Pinpoint the cell where the given text exists, returning its [x, y] midpoint coordinate. 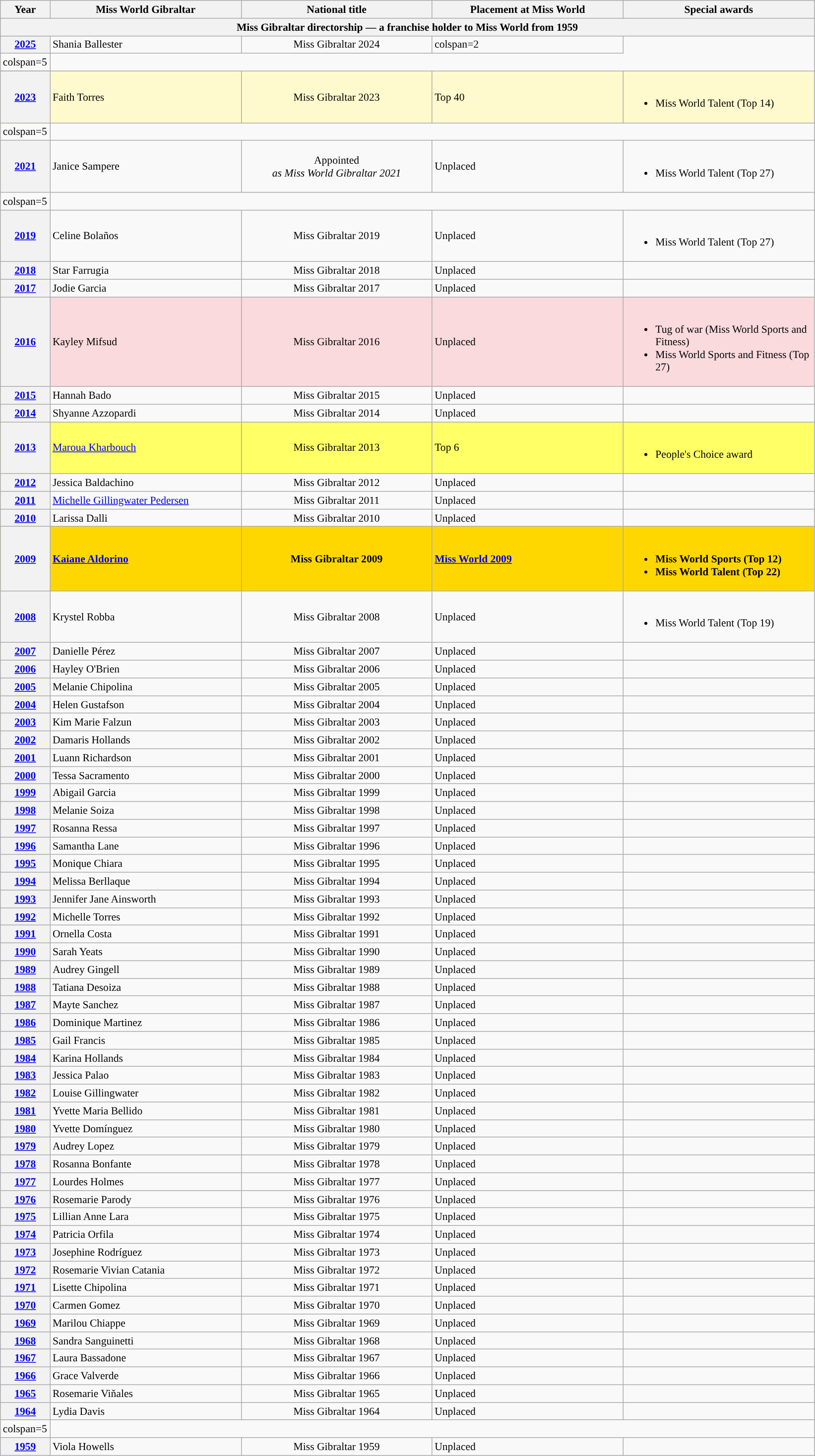
Miss Gibraltar 2024 [336, 45]
Shyanne Azzopardi [146, 413]
2002 [25, 740]
Viola Howells [146, 1447]
Miss Gibraltar 1975 [336, 1217]
1966 [25, 1376]
Lourdes Holmes [146, 1182]
1968 [25, 1341]
Miss Gibraltar 2011 [336, 500]
1987 [25, 1005]
Audrey Lopez [146, 1147]
Special awards [718, 9]
Yvette Domínguez [146, 1129]
1975 [25, 1217]
2017 [25, 288]
Jessica Palao [146, 1076]
Maroua Kharbouch [146, 448]
Celine Bolaños [146, 236]
Miss Gibraltar 1979 [336, 1147]
2000 [25, 776]
Placement at Miss World [528, 9]
Miss Gibraltar 1970 [336, 1305]
Miss Gibraltar 1985 [336, 1040]
1959 [25, 1447]
Miss Gibraltar 2012 [336, 483]
1980 [25, 1129]
Miss Gibraltar 2002 [336, 740]
Miss Gibraltar 1978 [336, 1164]
1988 [25, 987]
Patricia Orfila [146, 1235]
Miss Gibraltar 1977 [336, 1182]
Miss Gibraltar 2009 [336, 559]
Jodie Garcia [146, 288]
1976 [25, 1200]
Samantha Lane [146, 846]
Miss World Gibraltar [146, 9]
Lillian Anne Lara [146, 1217]
Miss Gibraltar 2007 [336, 652]
National title [336, 9]
1979 [25, 1147]
Melanie Soiza [146, 811]
Miss Gibraltar 2000 [336, 776]
Miss Gibraltar 1987 [336, 1005]
1967 [25, 1358]
Top 40 [528, 97]
2025 [25, 45]
Miss Gibraltar 1998 [336, 811]
Sandra Sanguinetti [146, 1341]
1994 [25, 881]
2014 [25, 413]
Melissa Berllaque [146, 881]
Shania Ballester [146, 45]
Grace Valverde [146, 1376]
Gail Francis [146, 1040]
Miss Gibraltar 1991 [336, 934]
1998 [25, 811]
1995 [25, 864]
Miss Gibraltar 1973 [336, 1253]
Krystel Robba [146, 617]
Miss Gibraltar 1988 [336, 987]
Miss Gibraltar 2013 [336, 448]
Miss Gibraltar 2003 [336, 723]
2003 [25, 723]
Rosemarie Viňales [146, 1394]
2012 [25, 483]
Miss Gibraltar 2015 [336, 396]
Miss Gibraltar 2006 [336, 669]
Marilou Chiappe [146, 1323]
Tessa Sacramento [146, 776]
Kim Marie Falzun [146, 723]
Miss Gibraltar 1999 [336, 793]
Michelle Gillingwater Pedersen [146, 500]
Melanie Chipolina [146, 687]
1999 [25, 793]
Miss Gibraltar 1996 [336, 846]
1978 [25, 1164]
2007 [25, 652]
Miss Gibraltar 1986 [336, 1023]
1992 [25, 917]
2011 [25, 500]
1970 [25, 1305]
1972 [25, 1270]
2015 [25, 396]
Miss Gibraltar 1983 [336, 1076]
1973 [25, 1253]
2013 [25, 448]
Lydia Davis [146, 1411]
Helen Gustafson [146, 705]
Miss Gibraltar 2018 [336, 271]
Miss Gibraltar 1992 [336, 917]
Miss Gibraltar 2001 [336, 758]
Abigail Garcia [146, 793]
1965 [25, 1394]
Jennifer Jane Ainsworth [146, 899]
1996 [25, 846]
Miss Gibraltar 1997 [336, 829]
1983 [25, 1076]
2001 [25, 758]
Monique Chiara [146, 864]
Damaris Hollands [146, 740]
1982 [25, 1093]
Hannah Bado [146, 396]
Tug of war (Miss World Sports and Fitness)Miss World Sports and Fitness (Top 27) [718, 342]
Miss Gibraltar 1974 [336, 1235]
1989 [25, 970]
Janice Sampere [146, 167]
Tatiana Desoiza [146, 987]
1993 [25, 899]
2021 [25, 167]
Lisette Chipolina [146, 1288]
Year [25, 9]
1981 [25, 1111]
Miss Gibraltar 1984 [336, 1058]
Miss Gibraltar 2008 [336, 617]
Hayley O'Brien [146, 669]
Miss Gibraltar 1968 [336, 1341]
Miss Gibraltar 1972 [336, 1270]
1964 [25, 1411]
Appointedas Miss World Gibraltar 2021 [336, 167]
2019 [25, 236]
Miss World Talent (Top 19) [718, 617]
Miss Gibraltar 2014 [336, 413]
Rosemarie Parody [146, 1200]
2006 [25, 669]
Luann Richardson [146, 758]
Miss Gibraltar 2019 [336, 236]
1997 [25, 829]
Rosemarie Vivian Catania [146, 1270]
Miss Gibraltar 1969 [336, 1323]
Karina Hollands [146, 1058]
2023 [25, 97]
Louise Gillingwater [146, 1093]
Miss Gibraltar 1989 [336, 970]
1969 [25, 1323]
Miss Gibraltar 1967 [336, 1358]
Jessica Baldachino [146, 483]
Carmen Gomez [146, 1305]
Rosanna Bonfante [146, 1164]
People's Choice award [718, 448]
2016 [25, 342]
Michelle Torres [146, 917]
Miss Gibraltar 1964 [336, 1411]
Yvette Maria Bellido [146, 1111]
Larissa Dalli [146, 518]
Miss Gibraltar 1980 [336, 1129]
Sarah Yeats [146, 952]
Miss World Sports (Top 12)Miss World Talent (Top 22) [718, 559]
2018 [25, 271]
Audrey Gingell [146, 970]
1991 [25, 934]
1984 [25, 1058]
1971 [25, 1288]
1990 [25, 952]
Top 6 [528, 448]
Mayte Sanchez [146, 1005]
Miss Gibraltar 1976 [336, 1200]
Miss World Talent (Top 14) [718, 97]
2004 [25, 705]
Miss Gibraltar 1959 [336, 1447]
Dominique Martinez [146, 1023]
Miss Gibraltar 1993 [336, 899]
Miss Gibraltar 1994 [336, 881]
Miss World 2009 [528, 559]
Danielle Pérez [146, 652]
1985 [25, 1040]
Miss Gibraltar 2016 [336, 342]
1986 [25, 1023]
Kayley Mifsud [146, 342]
Miss Gibraltar 1966 [336, 1376]
Miss Gibraltar 1981 [336, 1111]
2005 [25, 687]
2009 [25, 559]
Faith Torres [146, 97]
Josephine Rodríguez [146, 1253]
Miss Gibraltar 1995 [336, 864]
2008 [25, 617]
Miss Gibraltar 2005 [336, 687]
2010 [25, 518]
colspan=2 [528, 45]
Kaiane Aldorino [146, 559]
Laura Bassadone [146, 1358]
Rosanna Ressa [146, 829]
Miss Gibraltar 1982 [336, 1093]
Miss Gibraltar 2010 [336, 518]
Ornella Costa [146, 934]
Star Farrugia [146, 271]
Miss Gibraltar 1965 [336, 1394]
Miss Gibraltar 1971 [336, 1288]
Miss Gibraltar 1990 [336, 952]
Miss Gibraltar 2004 [336, 705]
Miss Gibraltar 2023 [336, 97]
1977 [25, 1182]
1974 [25, 1235]
Miss Gibraltar directorship — a franchise holder to Miss World from 1959 [408, 27]
Miss Gibraltar 2017 [336, 288]
